Return the (X, Y) coordinate for the center point of the cell that contains the specified text.  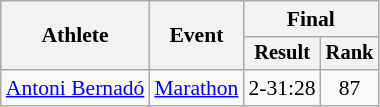
Marathon (196, 88)
2-31:28 (282, 88)
Result (282, 54)
Rank (350, 54)
Antoni Bernadó (76, 88)
Athlete (76, 36)
Final (310, 19)
Event (196, 36)
87 (350, 88)
